Extract the [x, y] coordinate from the center of the cell holding the provided text.  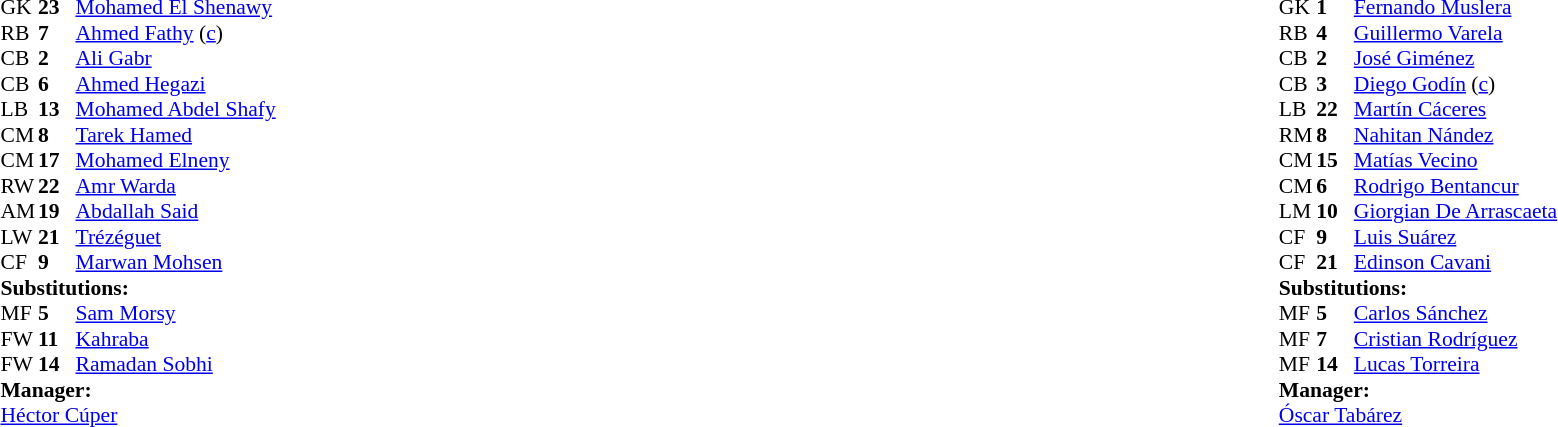
Martín Cáceres [1456, 109]
Rodrigo Bentancur [1456, 186]
Ramadan Sobhi [176, 365]
Matías Vecino [1456, 161]
José Giménez [1456, 59]
Abdallah Said [176, 211]
LM [1298, 211]
10 [1335, 211]
Carlos Sánchez [1456, 313]
Guillermo Varela [1456, 33]
Sam Morsy [176, 313]
Marwan Mohsen [176, 263]
17 [57, 161]
Ahmed Hegazi [176, 84]
15 [1335, 161]
Edinson Cavani [1456, 263]
Ahmed Fathy (c) [176, 33]
Tarek Hamed [176, 135]
3 [1335, 84]
11 [57, 339]
Giorgian De Arrascaeta [1456, 211]
Diego Godín (c) [1456, 84]
Nahitan Nández [1456, 135]
Trézéguet [176, 237]
RM [1298, 135]
Luis Suárez [1456, 237]
RW [19, 186]
4 [1335, 33]
AM [19, 211]
19 [57, 211]
Amr Warda [176, 186]
LW [19, 237]
Lucas Torreira [1456, 365]
13 [57, 109]
Mohamed Elneny [176, 161]
Ali Gabr [176, 59]
Mohamed Abdel Shafy [176, 109]
Cristian Rodríguez [1456, 339]
Kahraba [176, 339]
